Capture the cell that displays the provided text and extract its [X, Y] central coordinate. 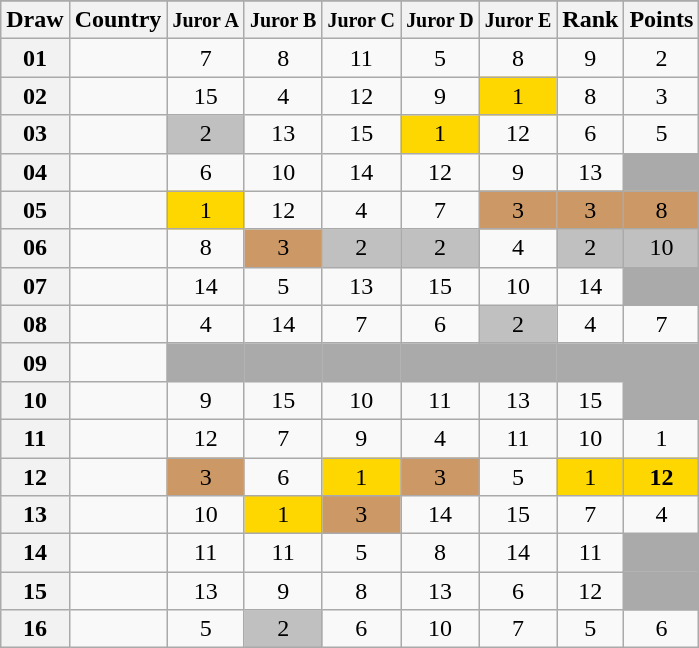
Rank [590, 20]
01 [35, 58]
06 [35, 248]
05 [35, 210]
Draw [35, 20]
07 [35, 286]
08 [35, 324]
Points [662, 20]
Juror A [206, 20]
Juror E [518, 20]
Juror B [283, 20]
16 [35, 629]
Juror C [362, 20]
04 [35, 172]
Country [118, 20]
03 [35, 134]
09 [35, 362]
Juror D [440, 20]
02 [35, 96]
